Search for the cell housing the specified text and yield its [x, y] center coordinate. 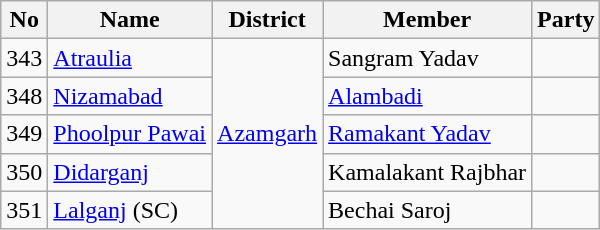
Ramakant Yadav [428, 134]
Kamalakant Rajbhar [428, 172]
Lalganj (SC) [130, 210]
Sangram Yadav [428, 58]
District [268, 20]
Name [130, 20]
Bechai Saroj [428, 210]
Alambadi [428, 96]
348 [24, 96]
Azamgarh [268, 134]
Nizamabad [130, 96]
No [24, 20]
351 [24, 210]
Phoolpur Pawai [130, 134]
350 [24, 172]
Atraulia [130, 58]
343 [24, 58]
Party [566, 20]
349 [24, 134]
Didarganj [130, 172]
Member [428, 20]
